Output the [x, y] coordinate of the center of the cell containing the given text.  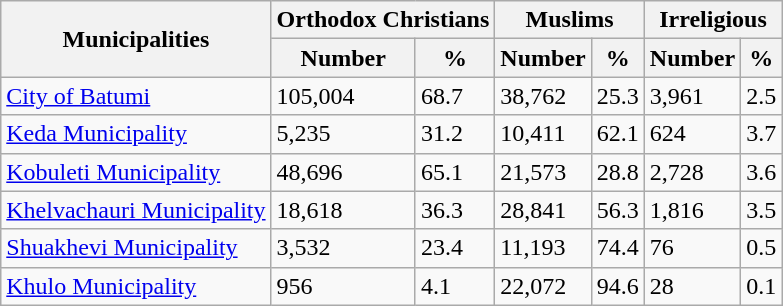
Irreligious [712, 20]
Municipalities [136, 39]
3.7 [762, 134]
5,235 [343, 134]
3.6 [762, 172]
48,696 [343, 172]
Kobuleti Municipality [136, 172]
38,762 [543, 96]
Khelvachauri Municipality [136, 210]
3,961 [692, 96]
3.5 [762, 210]
2,728 [692, 172]
36.3 [454, 210]
4.1 [454, 286]
Khulo Municipality [136, 286]
0.5 [762, 248]
3,532 [343, 248]
28 [692, 286]
0.1 [762, 286]
Keda Municipality [136, 134]
18,618 [343, 210]
11,193 [543, 248]
62.1 [618, 134]
Muslims [570, 20]
105,004 [343, 96]
10,411 [543, 134]
956 [343, 286]
23.4 [454, 248]
25.3 [618, 96]
22,072 [543, 286]
624 [692, 134]
68.7 [454, 96]
21,573 [543, 172]
31.2 [454, 134]
65.1 [454, 172]
74.4 [618, 248]
28.8 [618, 172]
Shuakhevi Municipality [136, 248]
94.6 [618, 286]
1,816 [692, 210]
City of Batumi [136, 96]
56.3 [618, 210]
76 [692, 248]
28,841 [543, 210]
2.5 [762, 96]
Orthodox Christians [383, 20]
